Pinpoint the cell where the given text exists, returning its (X, Y) midpoint coordinate. 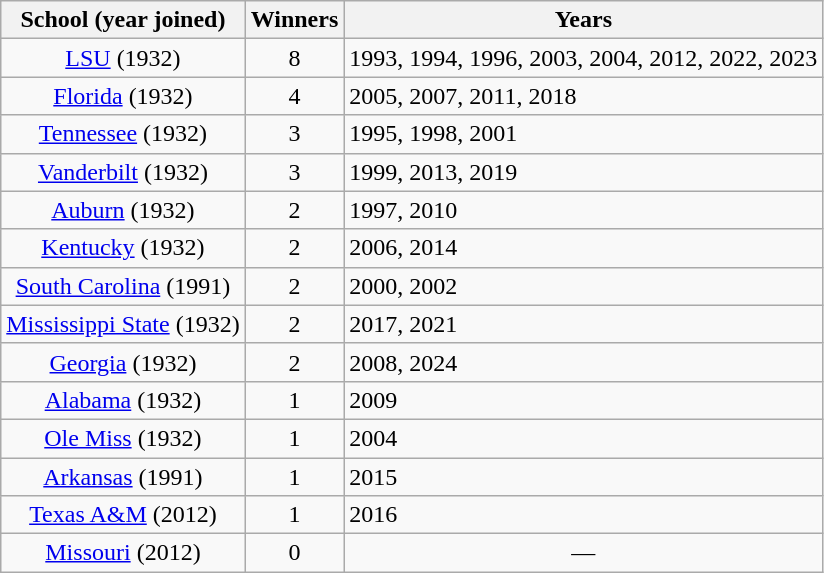
1995, 1998, 2001 (584, 134)
Years (584, 20)
Arkansas (1991) (123, 477)
School (year joined) (123, 20)
Missouri (2012) (123, 553)
1997, 2010 (584, 210)
1993, 1994, 1996, 2003, 2004, 2012, 2022, 2023 (584, 58)
2000, 2002 (584, 286)
2009 (584, 400)
4 (294, 96)
Mississippi State (1932) (123, 324)
Tennessee (1932) (123, 134)
2008, 2024 (584, 362)
0 (294, 553)
Auburn (1932) (123, 210)
2005, 2007, 2011, 2018 (584, 96)
8 (294, 58)
Kentucky (1932) (123, 248)
Vanderbilt (1932) (123, 172)
2015 (584, 477)
2006, 2014 (584, 248)
Texas A&M (2012) (123, 515)
Georgia (1932) (123, 362)
1999, 2013, 2019 (584, 172)
— (584, 553)
2016 (584, 515)
Ole Miss (1932) (123, 438)
South Carolina (1991) (123, 286)
Winners (294, 20)
2017, 2021 (584, 324)
Alabama (1932) (123, 400)
2004 (584, 438)
Florida (1932) (123, 96)
LSU (1932) (123, 58)
